Return (X, Y) of the center of cell containing provided text 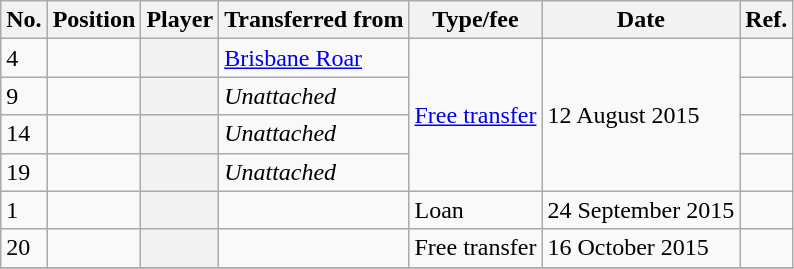
20 (24, 248)
Player (180, 20)
Date (641, 20)
9 (24, 96)
12 August 2015 (641, 115)
Ref. (766, 20)
1 (24, 210)
19 (24, 172)
24 September 2015 (641, 210)
Transferred from (314, 20)
16 October 2015 (641, 248)
Position (94, 20)
Brisbane Roar (314, 58)
No. (24, 20)
Type/fee (476, 20)
14 (24, 134)
Loan (476, 210)
4 (24, 58)
